Pinpoint the cell where the given text exists, returning its (x, y) midpoint coordinate. 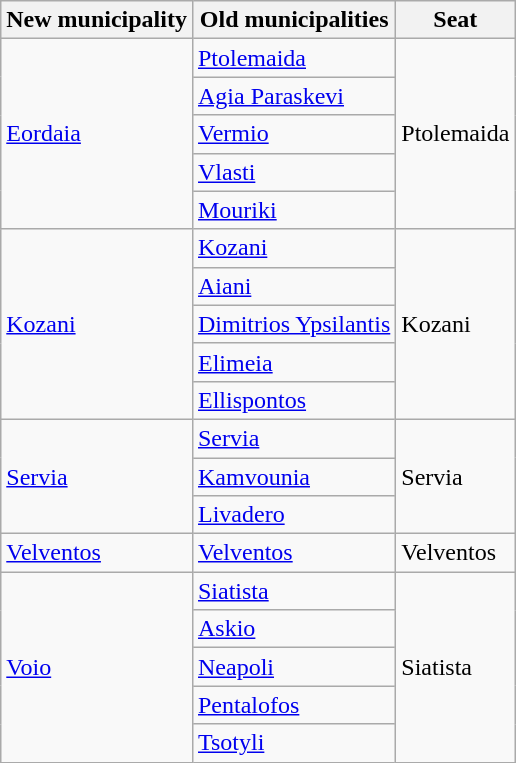
Elimeia (294, 362)
Pentalofos (294, 705)
Agia Paraskevi (294, 96)
Askio (294, 629)
Old municipalities (294, 20)
Kamvounia (294, 477)
Tsotyli (294, 743)
Aiani (294, 286)
Mouriki (294, 210)
Seat (456, 20)
Dimitrios Ypsilantis (294, 324)
Vermio (294, 134)
Neapoli (294, 667)
New municipality (97, 20)
Vlasti (294, 172)
Ellispontos (294, 400)
Livadero (294, 515)
Eordaia (97, 134)
Voio (97, 667)
